Capture the cell that displays the provided text and extract its (X, Y) central coordinate. 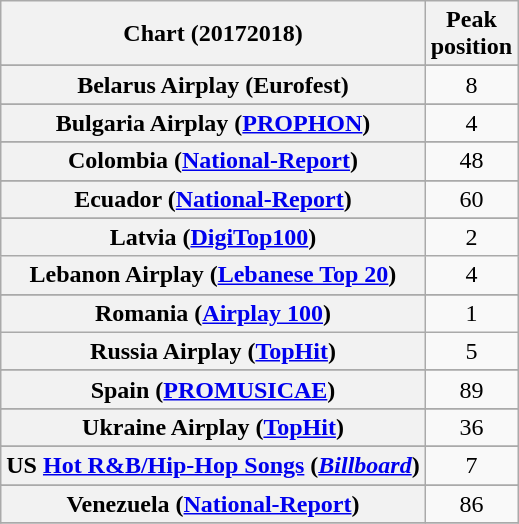
36 (471, 427)
Peakposition (471, 34)
Lebanon Airplay (Lebanese Top 20) (213, 275)
5 (471, 351)
Bulgaria Airplay (PROPHON) (213, 123)
Spain (PROMUSICAE) (213, 389)
Venezuela (National-Report) (213, 503)
60 (471, 199)
8 (471, 85)
Colombia (National-Report) (213, 161)
Ukraine Airplay (TopHit) (213, 427)
Russia Airplay (TopHit) (213, 351)
86 (471, 503)
Belarus Airplay (Eurofest) (213, 85)
48 (471, 161)
Romania (Airplay 100) (213, 313)
89 (471, 389)
1 (471, 313)
Latvia (DigiTop100) (213, 237)
7 (471, 465)
Chart (20172018) (213, 34)
Ecuador (National-Report) (213, 199)
US Hot R&B/Hip-Hop Songs (Billboard) (213, 465)
2 (471, 237)
